Scan for the cell matching the given text and deliver its [X, Y] coordinate at center. 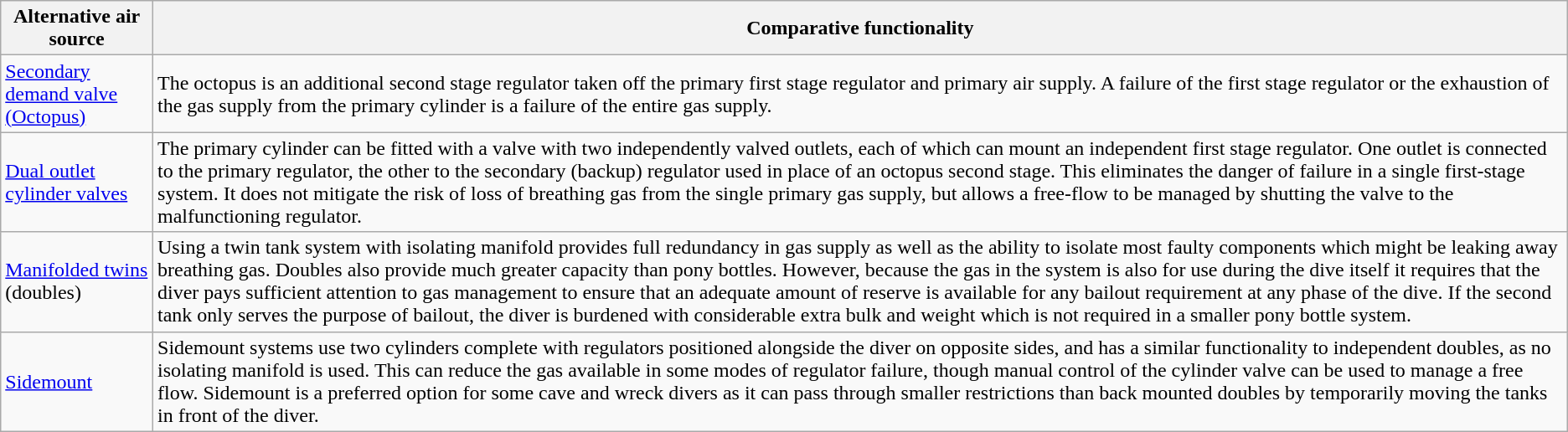
Secondary demand valve (Octopus) [77, 94]
Sidemount [77, 382]
Manifolded twins (doubles) [77, 281]
Alternative air source [77, 28]
Dual outlet cylinder valves [77, 183]
Comparative functionality [861, 28]
